Pinpoint the cell where the given text exists, returning its (x, y) midpoint coordinate. 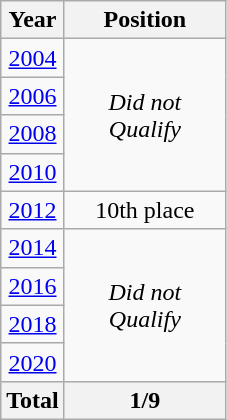
2010 (33, 172)
2014 (33, 248)
10th place (144, 210)
2020 (33, 362)
Total (33, 400)
2012 (33, 210)
2004 (33, 58)
Position (144, 20)
2008 (33, 134)
1/9 (144, 400)
2018 (33, 324)
2016 (33, 286)
2006 (33, 96)
Year (33, 20)
